Output the [X, Y] coordinate of the center of the cell containing the given text.  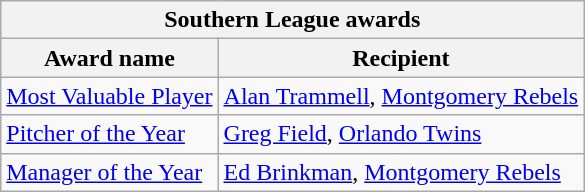
Most Valuable Player [110, 96]
Southern League awards [292, 20]
Pitcher of the Year [110, 134]
Award name [110, 58]
Greg Field, Orlando Twins [401, 134]
Ed Brinkman, Montgomery Rebels [401, 172]
Manager of the Year [110, 172]
Alan Trammell, Montgomery Rebels [401, 96]
Recipient [401, 58]
